Pinpoint the cell where the given text exists, returning its (x, y) midpoint coordinate. 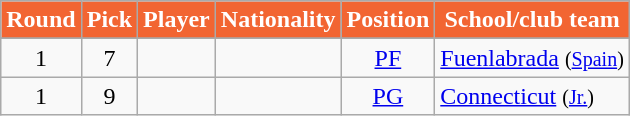
Position (388, 20)
Fuenlabrada (Spain) (532, 58)
Nationality (278, 20)
Player (177, 20)
9 (109, 96)
PG (388, 96)
Pick (109, 20)
7 (109, 58)
School/club team (532, 20)
PF (388, 58)
Round (41, 20)
Connecticut (Jr.) (532, 96)
